From the cell containing the given text, extract its center point as (X, Y) coordinate. 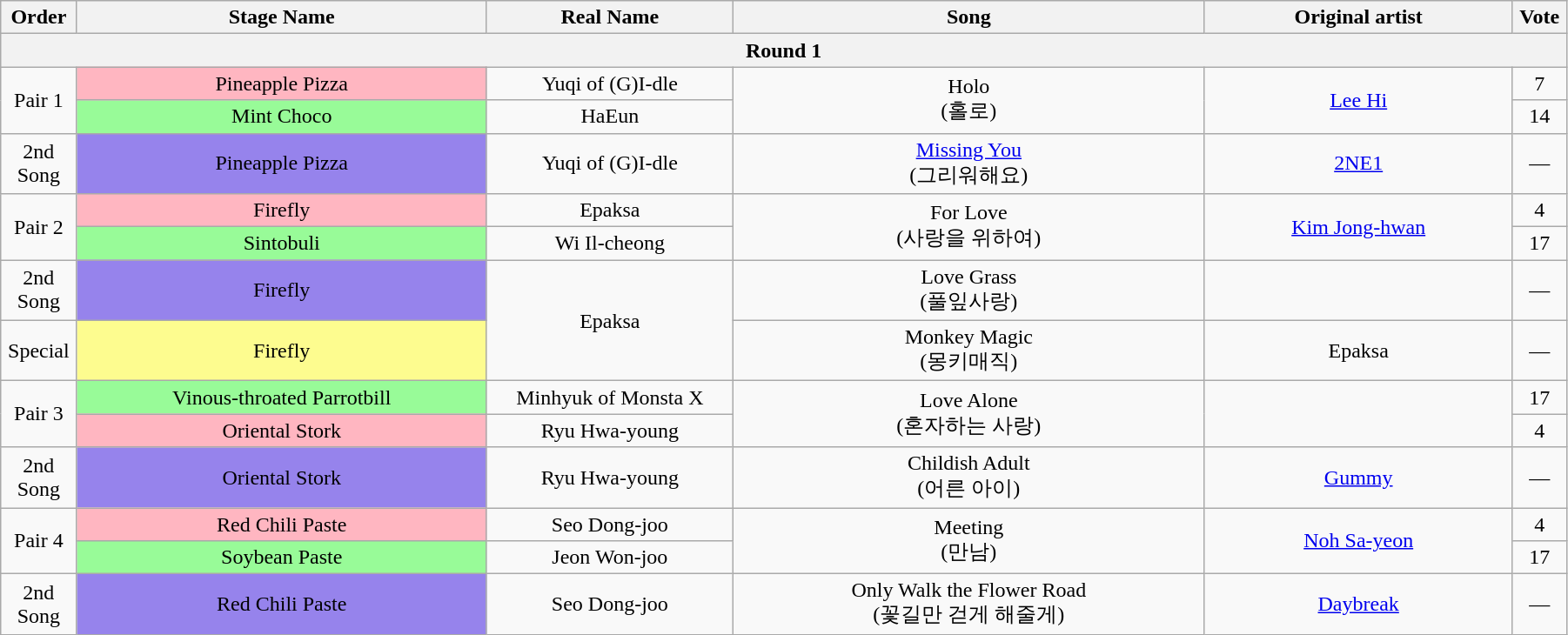
Order (38, 17)
Sintobuli (282, 244)
Soybean Paste (282, 558)
HaEun (609, 117)
Love Alone(혼자하는 사랑) (968, 414)
Kim Jong-hwan (1358, 227)
Meeting(만남) (968, 541)
Special (38, 351)
Round 1 (784, 50)
Love Grass(풀잎사랑) (968, 291)
Pair 4 (38, 541)
14 (1539, 117)
2NE1 (1358, 164)
7 (1539, 84)
Vote (1539, 17)
Real Name (609, 17)
Minhyuk of Monsta X (609, 398)
For Love(사랑을 위하여) (968, 227)
Wi Il-cheong (609, 244)
Gummy (1358, 478)
Pair 2 (38, 227)
Holo(홀로) (968, 100)
Monkey Magic(몽키매직) (968, 351)
Jeon Won-joo (609, 558)
Childish Adult(어른 아이) (968, 478)
Stage Name (282, 17)
Missing You(그리워해요) (968, 164)
Original artist (1358, 17)
Pair 1 (38, 100)
Daybreak (1358, 605)
Noh Sa-yeon (1358, 541)
Mint Choco (282, 117)
Only Walk the Flower Road(꽃길만 걷게 해줄게) (968, 605)
Song (968, 17)
Lee Hi (1358, 100)
Vinous-throated Parrotbill (282, 398)
Pair 3 (38, 414)
